Identify which cell holds the provided text, then report its [X, Y] central coordinate. 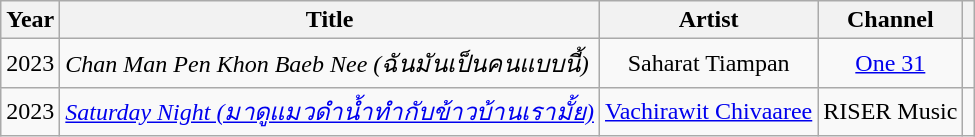
Title [330, 20]
Vachirawit Chivaaree [708, 112]
Saturday Night (มาดูแมวดำน้ำทำกับข้าวบ้านเรามั้ย) [330, 112]
RISER Music [890, 112]
One 31 [890, 64]
Year [30, 20]
Chan Man Pen Khon Baeb Nee (ฉันมันเป็นคนแบบนี้) [330, 64]
Channel [890, 20]
Saharat Tiampan [708, 64]
Artist [708, 20]
